Detect which cell encompasses the target text, then output its (X, Y) center coordinate. 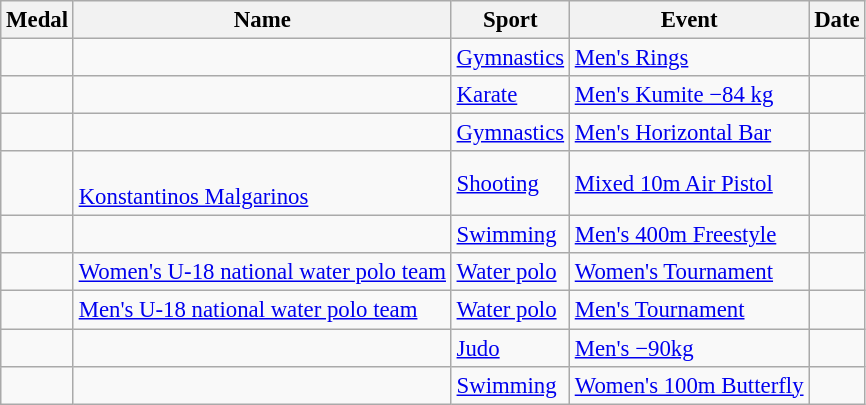
Men's Horizontal Bar (688, 133)
Medal (38, 20)
Men's U-18 national water polo team (262, 310)
Women's Tournament (688, 273)
Mixed 10m Air Pistol (688, 184)
Sport (510, 20)
Men's −90kg (688, 348)
Event (688, 20)
Date (837, 20)
Karate (510, 95)
Judo (510, 348)
Konstantinos Malgarinos (262, 184)
Shooting (510, 184)
Men's 400m Freestyle (688, 235)
Women's U-18 national water polo team (262, 273)
Men's Tournament (688, 310)
Men's Rings (688, 58)
Men's Kumite −84 kg (688, 95)
Women's 100m Βutterfly (688, 385)
Name (262, 20)
